Output the (X, Y) coordinate of the center of the cell containing the given text.  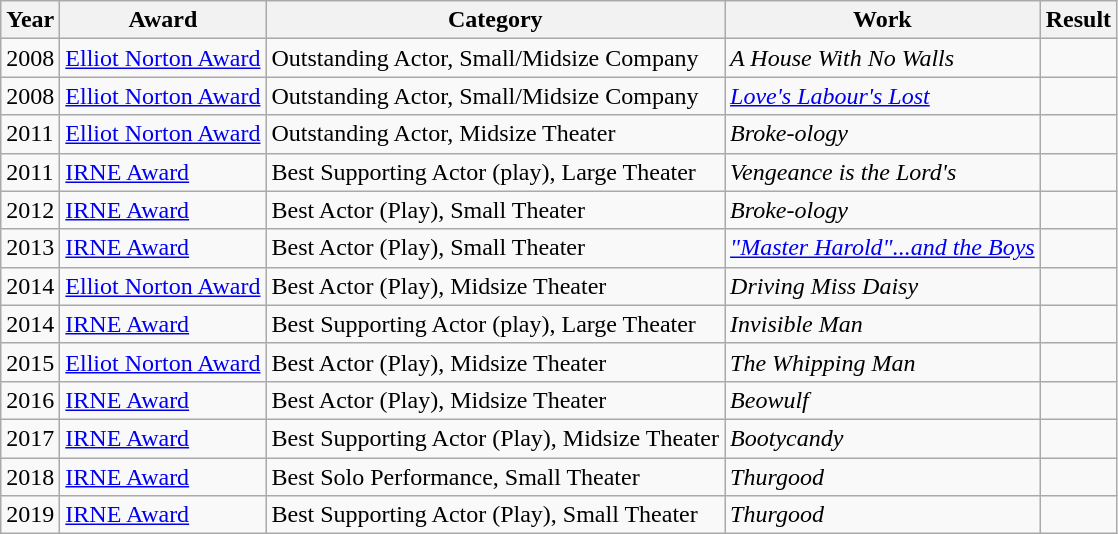
Invisible Man (883, 324)
Work (883, 20)
Best Solo Performance, Small Theater (496, 477)
2019 (30, 515)
Beowulf (883, 400)
"Master Harold"...and the Boys (883, 248)
2013 (30, 248)
Result (1078, 20)
2015 (30, 362)
Best Supporting Actor (Play), Midsize Theater (496, 438)
2018 (30, 477)
Bootycandy (883, 438)
A House With No Walls (883, 58)
Award (163, 20)
Driving Miss Daisy (883, 286)
Vengeance is the Lord's (883, 172)
Outstanding Actor, Midsize Theater (496, 134)
Best Supporting Actor (Play), Small Theater (496, 515)
The Whipping Man (883, 362)
2017 (30, 438)
2016 (30, 400)
Year (30, 20)
Category (496, 20)
Love's Labour's Lost (883, 96)
2012 (30, 210)
